Provide the [X, Y] coordinate of the cell's center where the given text is located.  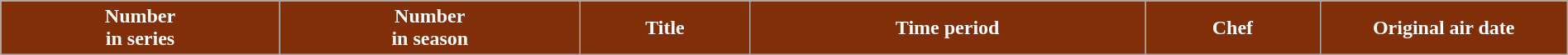
Time period [948, 28]
Numberin series [141, 28]
Numberin season [430, 28]
Title [665, 28]
Chef [1232, 28]
Original air date [1444, 28]
